Pinpoint the cell where the given text exists, returning its [x, y] midpoint coordinate. 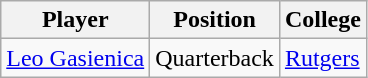
Rutgers [322, 58]
Quarterback [215, 58]
Position [215, 20]
Player [76, 20]
College [322, 20]
Leo Gasienica [76, 58]
